Pinpoint the cell where the given text exists, returning its [x, y] midpoint coordinate. 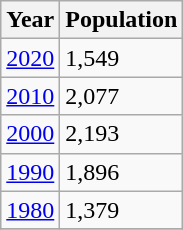
Population [122, 20]
1,896 [122, 172]
1,549 [122, 58]
1990 [30, 172]
2020 [30, 58]
1980 [30, 210]
Year [30, 20]
2,077 [122, 96]
2000 [30, 134]
1,379 [122, 210]
2,193 [122, 134]
2010 [30, 96]
